Return the [X, Y] coordinate for the center point of the cell that contains the specified text.  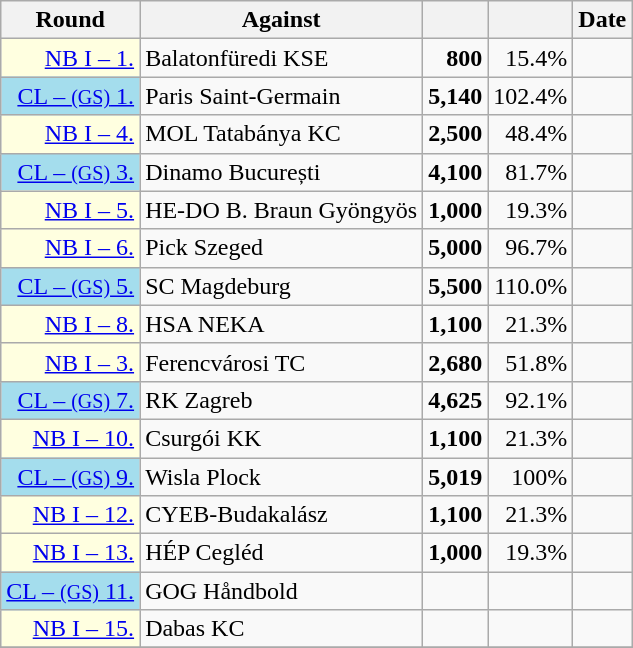
110.0% [530, 286]
51.8% [530, 362]
81.7% [530, 172]
NB I – 6. [70, 248]
102.4% [530, 96]
NB I – 8. [70, 324]
5,140 [456, 96]
GOG Håndbold [282, 591]
5,500 [456, 286]
NB I – 10. [70, 438]
15.4% [530, 58]
RK Zagreb [282, 400]
CL – (GS) 3. [70, 172]
HSA NEKA [282, 324]
4,100 [456, 172]
NB I – 3. [70, 362]
NB I – 13. [70, 553]
Ferencvárosi TC [282, 362]
2,680 [456, 362]
Paris Saint-Germain [282, 96]
SC Magdeburg [282, 286]
NB I – 5. [70, 210]
Balatonfüredi KSE [282, 58]
5,019 [456, 477]
2,500 [456, 134]
48.4% [530, 134]
Date [602, 20]
CYEB-Budakalász [282, 515]
Against [282, 20]
CL – (GS) 9. [70, 477]
92.1% [530, 400]
CL – (GS) 11. [70, 591]
NB I – 15. [70, 629]
4,625 [456, 400]
Dinamo București [282, 172]
800 [456, 58]
5,000 [456, 248]
Wisla Plock [282, 477]
HE-DO B. Braun Gyöngyös [282, 210]
CL – (GS) 5. [70, 286]
HÉP Cegléd [282, 553]
CL – (GS) 1. [70, 96]
Csurgói KK [282, 438]
NB I – 12. [70, 515]
Pick Szeged [282, 248]
NB I – 1. [70, 58]
MOL Tatabánya KC [282, 134]
Round [70, 20]
Dabas KC [282, 629]
100% [530, 477]
96.7% [530, 248]
CL – (GS) 7. [70, 400]
NB I – 4. [70, 134]
